From the cell containing the given text, extract its center point as (X, Y) coordinate. 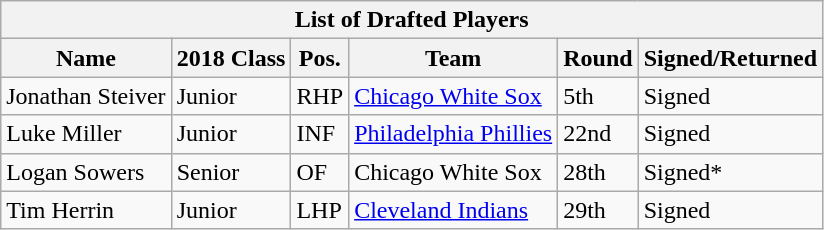
Luke Miller (86, 134)
LHP (320, 210)
Signed* (730, 172)
Senior (231, 172)
Signed/Returned (730, 58)
Name (86, 58)
Tim Herrin (86, 210)
OF (320, 172)
INF (320, 134)
RHP (320, 96)
Philadelphia Phillies (454, 134)
5th (598, 96)
28th (598, 172)
Pos. (320, 58)
Team (454, 58)
Round (598, 58)
List of Drafted Players (412, 20)
29th (598, 210)
Jonathan Steiver (86, 96)
2018 Class (231, 58)
22nd (598, 134)
Cleveland Indians (454, 210)
Logan Sowers (86, 172)
